Identify which cell holds the provided text, then report its (x, y) central coordinate. 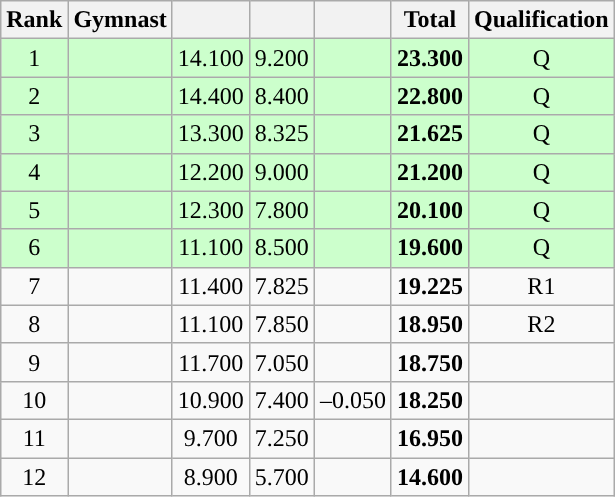
18.750 (430, 362)
9 (34, 362)
9.000 (282, 172)
18.250 (430, 400)
Qualification (542, 20)
7.850 (282, 324)
10 (34, 400)
7 (34, 286)
8.900 (210, 477)
18.950 (430, 324)
8.500 (282, 248)
13.300 (210, 134)
12 (34, 477)
22.800 (430, 96)
5 (34, 210)
–0.050 (352, 400)
12.200 (210, 172)
Total (430, 20)
8 (34, 324)
Gymnast (120, 20)
14.600 (430, 477)
7.825 (282, 286)
23.300 (430, 58)
11.400 (210, 286)
7.400 (282, 400)
8.325 (282, 134)
2 (34, 96)
10.900 (210, 400)
19.600 (430, 248)
R2 (542, 324)
21.625 (430, 134)
12.300 (210, 210)
8.400 (282, 96)
1 (34, 58)
6 (34, 248)
14.100 (210, 58)
Rank (34, 20)
19.225 (430, 286)
9.700 (210, 438)
5.700 (282, 477)
16.950 (430, 438)
14.400 (210, 96)
3 (34, 134)
7.050 (282, 362)
7.800 (282, 210)
11 (34, 438)
4 (34, 172)
20.100 (430, 210)
11.700 (210, 362)
9.200 (282, 58)
21.200 (430, 172)
R1 (542, 286)
7.250 (282, 438)
